Scan for the cell matching the given text and deliver its (X, Y) coordinate at center. 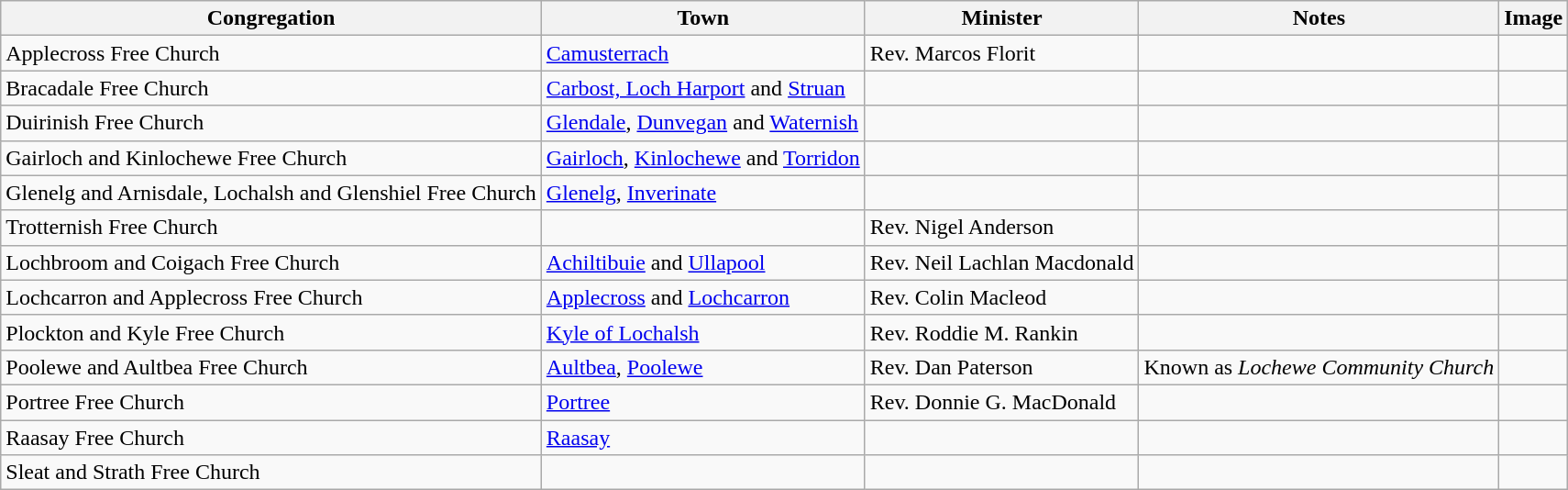
Rev. Neil Lachlan Macdonald (1001, 262)
Plockton and Kyle Free Church (271, 332)
Gairloch, Kinlochewe and Torridon (702, 158)
Rev. Roddie M. Rankin (1001, 332)
Known as Lochewe Community Church (1319, 367)
Portree Free Church (271, 402)
Glendale, Dunvegan and Waternish (702, 123)
Applecross Free Church (271, 53)
Rev. Dan Paterson (1001, 367)
Town (702, 18)
Camusterrach (702, 53)
Rev. Colin Macleod (1001, 297)
Duirinish Free Church (271, 123)
Lochcarron and Applecross Free Church (271, 297)
Rev. Marcos Florit (1001, 53)
Minister (1001, 18)
Notes (1319, 18)
Rev. Donnie G. MacDonald (1001, 402)
Carbost, Loch Harport and Struan (702, 88)
Applecross and Lochcarron (702, 297)
Sleat and Strath Free Church (271, 473)
Glenelg, Inverinate (702, 193)
Achiltibuie and Ullapool (702, 262)
Poolewe and Aultbea Free Church (271, 367)
Rev. Nigel Anderson (1001, 228)
Bracadale Free Church (271, 88)
Kyle of Lochalsh (702, 332)
Aultbea, Poolewe (702, 367)
Trotternish Free Church (271, 228)
Congregation (271, 18)
Image (1533, 18)
Lochbroom and Coigach Free Church (271, 262)
Raasay Free Church (271, 438)
Portree (702, 402)
Glenelg and Arnisdale, Lochalsh and Glenshiel Free Church (271, 193)
Gairloch and Kinlochewe Free Church (271, 158)
Raasay (702, 438)
